Identify which cell holds the provided text, then report its (x, y) central coordinate. 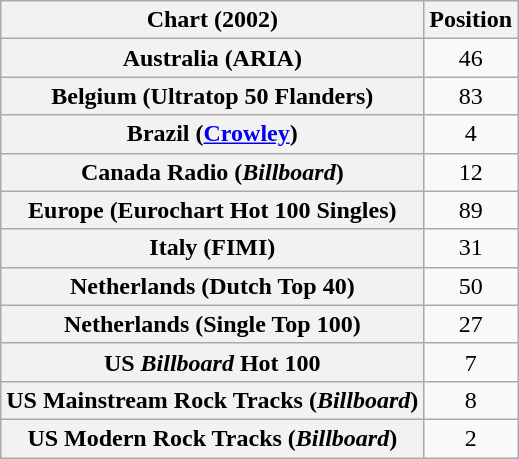
12 (471, 172)
7 (471, 362)
Netherlands (Single Top 100) (212, 324)
Australia (ARIA) (212, 58)
US Billboard Hot 100 (212, 362)
Chart (2002) (212, 20)
Canada Radio (Billboard) (212, 172)
Italy (FIMI) (212, 248)
2 (471, 438)
US Modern Rock Tracks (Billboard) (212, 438)
Brazil (Crowley) (212, 134)
Position (471, 20)
46 (471, 58)
83 (471, 96)
50 (471, 286)
27 (471, 324)
Europe (Eurochart Hot 100 Singles) (212, 210)
US Mainstream Rock Tracks (Billboard) (212, 400)
8 (471, 400)
31 (471, 248)
Netherlands (Dutch Top 40) (212, 286)
Belgium (Ultratop 50 Flanders) (212, 96)
4 (471, 134)
89 (471, 210)
